For the text-containing cell, return its midpoint in [x, y] coordinate format. 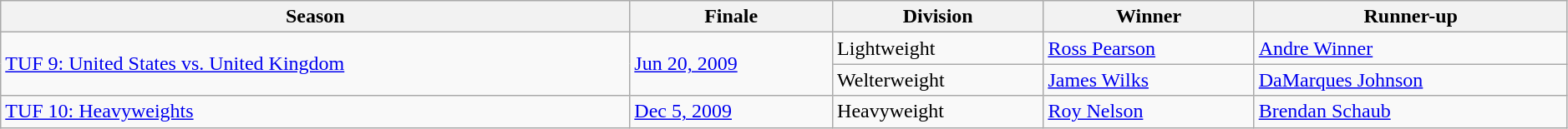
Runner-up [1410, 17]
Dec 5, 2009 [732, 112]
Ross Pearson [1149, 48]
Finale [732, 17]
TUF 9: United States vs. United Kingdom [316, 64]
Winner [1149, 17]
Division [938, 17]
TUF 10: Heavyweights [316, 112]
Roy Nelson [1149, 112]
Heavyweight [938, 112]
DaMarques Johnson [1410, 80]
Lightweight [938, 48]
Welterweight [938, 80]
James Wilks [1149, 80]
Season [316, 17]
Jun 20, 2009 [732, 64]
Brendan Schaub [1410, 112]
Andre Winner [1410, 48]
